For the text-containing cell, return its midpoint in [x, y] coordinate format. 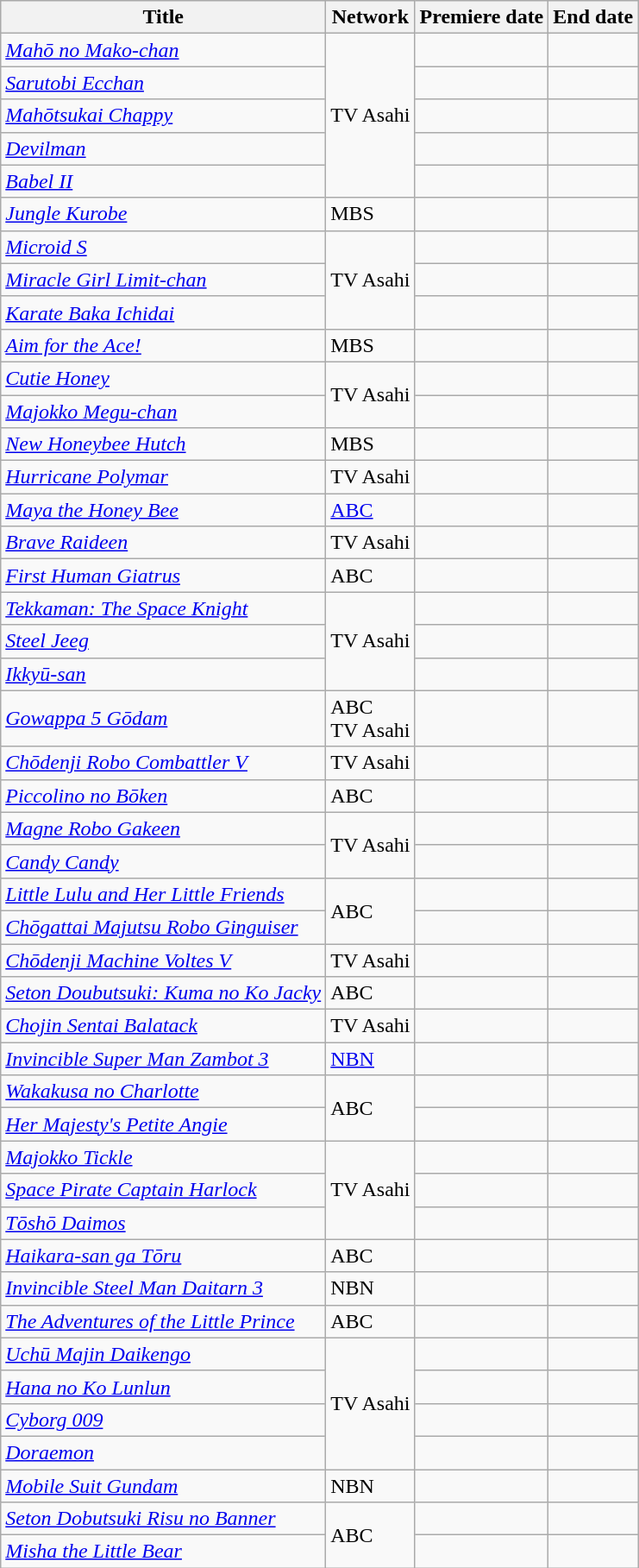
Jungle Kurobe [164, 214]
New Honeybee Hutch [164, 444]
Chōdenji Machine Voltes V [164, 960]
Misha the Little Bear [164, 1552]
Space Pirate Captain Harlock [164, 1190]
Mahō no Mako-chan [164, 50]
Majokko Megu-chan [164, 412]
Seton Dobutsuki Risu no Banner [164, 1519]
Babel II [164, 181]
Maya the Honey Bee [164, 510]
Aim for the Ace! [164, 345]
ABCTV Asahi [371, 718]
End date [593, 17]
Steel Jeeg [164, 641]
Brave Raideen [164, 543]
Chojin Sentai Balatack [164, 1026]
Wakakusa no Charlotte [164, 1092]
Her Majesty's Petite Angie [164, 1124]
Magne Robo Gakeen [164, 828]
Karate Baka Ichidai [164, 312]
Mobile Suit Gundam [164, 1485]
Ikkyū-san [164, 674]
Cutie Honey [164, 378]
Hana no Ko Lunlun [164, 1387]
Devilman [164, 148]
Invincible Steel Man Daitarn 3 [164, 1288]
Doraemon [164, 1452]
Little Lulu and Her Little Friends [164, 894]
Tekkaman: The Space Knight [164, 608]
Uchū Majin Daikengo [164, 1354]
Gowappa 5 Gōdam [164, 718]
Tōshō Daimos [164, 1223]
Mahōtsukai Chappy [164, 116]
Candy Candy [164, 861]
Title [164, 17]
Sarutobi Ecchan [164, 83]
Miracle Girl Limit-chan [164, 280]
Majokko Tickle [164, 1157]
First Human Giatrus [164, 576]
Invincible Super Man Zambot 3 [164, 1059]
Haikara-san ga Tōru [164, 1256]
Piccolino no Bōken [164, 796]
Chōgattai Majutsu Robo Ginguiser [164, 927]
Microid S [164, 247]
Cyborg 009 [164, 1420]
Premiere date [481, 17]
Hurricane Polymar [164, 477]
Network [371, 17]
Seton Doubutsuki: Kuma no Ko Jacky [164, 993]
Chōdenji Robo Combattler V [164, 763]
The Adventures of the Little Prince [164, 1321]
